Determine the [X, Y] coordinate at the center of the cell enclosing the given text.  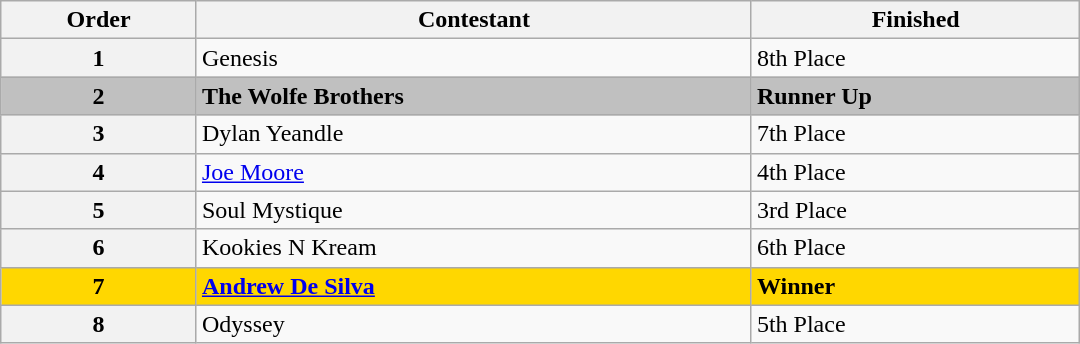
Finished [916, 20]
4th Place [916, 172]
Contestant [474, 20]
2 [99, 96]
1 [99, 58]
4 [99, 172]
Runner Up [916, 96]
7th Place [916, 134]
8 [99, 324]
8th Place [916, 58]
The Wolfe Brothers [474, 96]
Joe Moore [474, 172]
Soul Mystique [474, 210]
5 [99, 210]
Kookies N Kream [474, 248]
Dylan Yeandle [474, 134]
3rd Place [916, 210]
Winner [916, 286]
Genesis [474, 58]
3 [99, 134]
7 [99, 286]
Andrew De Silva [474, 286]
Odyssey [474, 324]
Order [99, 20]
6 [99, 248]
5th Place [916, 324]
6th Place [916, 248]
